For the text-containing cell, return its midpoint in [X, Y] coordinate format. 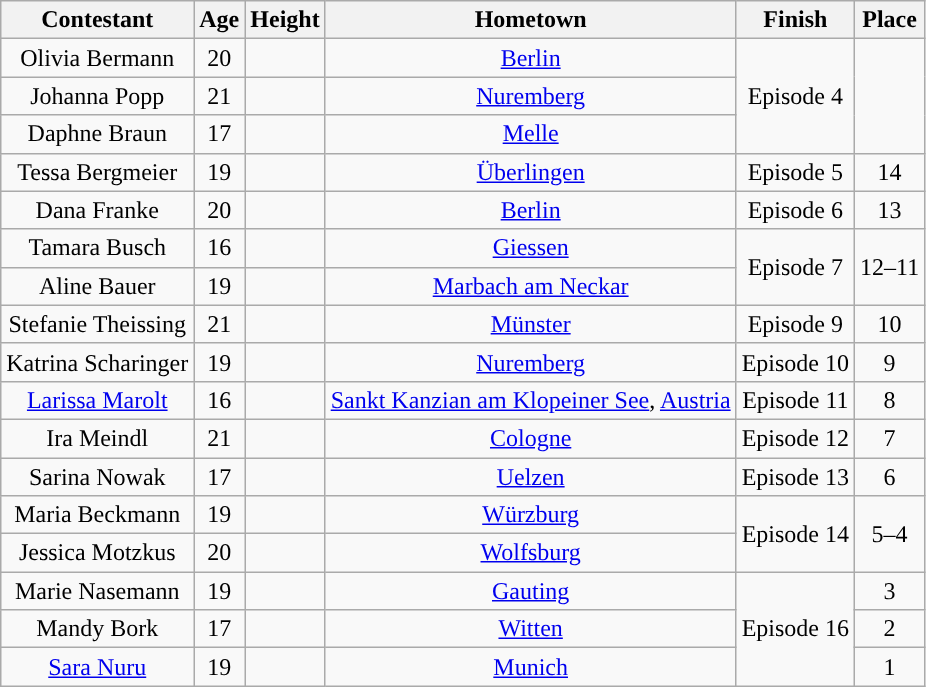
Sankt Kanzian am Klopeiner See, Austria [530, 400]
Katrina Scharinger [98, 362]
8 [890, 400]
Aline Bauer [98, 286]
Witten [530, 629]
Height [285, 20]
Johanna Popp [98, 96]
Ira Meindl [98, 438]
12–11 [890, 267]
Sarina Nowak [98, 477]
Olivia Bermann [98, 58]
Episode 6 [795, 210]
6 [890, 477]
Episode 14 [795, 534]
10 [890, 324]
13 [890, 210]
Age [220, 20]
Episode 13 [795, 477]
3 [890, 591]
Überlingen [530, 172]
Episode 11 [795, 400]
Cologne [530, 438]
2 [890, 629]
Larissa Marolt [98, 400]
Tessa Bergmeier [98, 172]
Stefanie Theissing [98, 324]
Contestant [98, 20]
9 [890, 362]
Episode 10 [795, 362]
Marbach am Neckar [530, 286]
Jessica Motzkus [98, 553]
Place [890, 20]
1 [890, 667]
Wolfsburg [530, 553]
Tamara Busch [98, 248]
Maria Beckmann [98, 515]
Marie Nasemann [98, 591]
Dana Franke [98, 210]
Uelzen [530, 477]
Episode 12 [795, 438]
Mandy Bork [98, 629]
Sara Nuru [98, 667]
Munich [530, 667]
7 [890, 438]
Würzburg [530, 515]
5–4 [890, 534]
Episode 7 [795, 267]
14 [890, 172]
Episode 16 [795, 629]
Giessen [530, 248]
Münster [530, 324]
Melle [530, 134]
Hometown [530, 20]
Finish [795, 20]
Daphne Braun [98, 134]
Episode 9 [795, 324]
Episode 5 [795, 172]
Episode 4 [795, 96]
Gauting [530, 591]
